From the cell containing the given text, extract its center point as (x, y) coordinate. 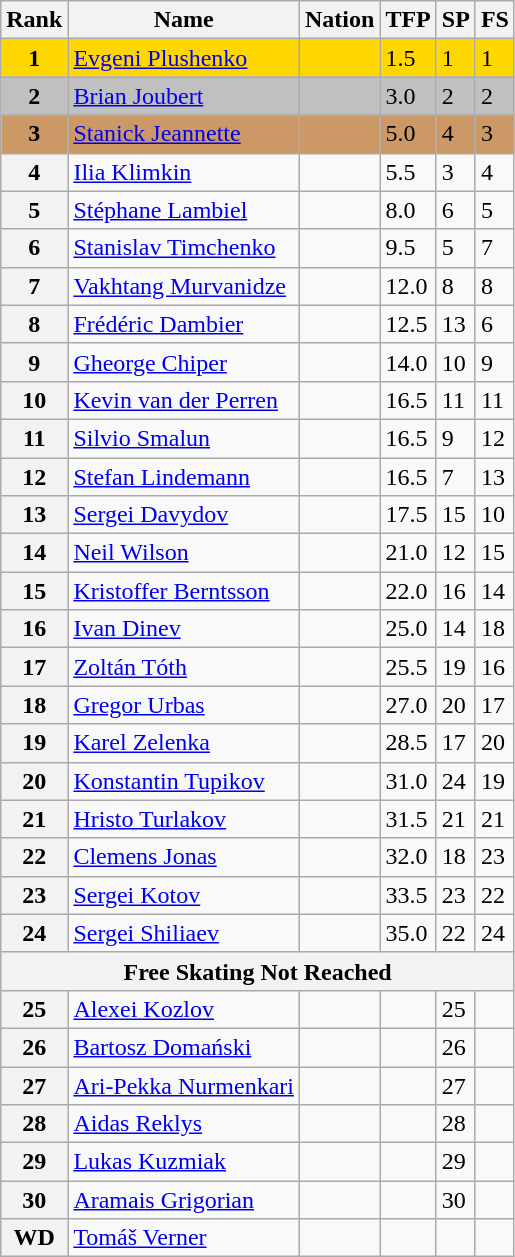
FS (494, 20)
14.0 (408, 362)
25.0 (408, 629)
Aramais Grigorian (184, 1200)
12.5 (408, 324)
Ari-Pekka Nurmenkari (184, 1085)
Nation (340, 20)
Clemens Jonas (184, 857)
WD (34, 1238)
3.0 (408, 96)
Frédéric Dambier (184, 324)
28.5 (408, 743)
Sergei Shiliaev (184, 933)
Kevin van der Perren (184, 400)
5.5 (408, 172)
Ivan Dinev (184, 629)
Vakhtang Murvanidze (184, 286)
Rank (34, 20)
27.0 (408, 705)
Stanislav Timchenko (184, 248)
Free Skating Not Reached (258, 971)
Stanick Jeannette (184, 134)
Lukas Kuzmiak (184, 1162)
Karel Zelenka (184, 743)
Name (184, 20)
9.5 (408, 248)
33.5 (408, 895)
Gregor Urbas (184, 705)
Sergei Davydov (184, 515)
5.0 (408, 134)
25.5 (408, 667)
Kristoffer Berntsson (184, 591)
Neil Wilson (184, 553)
Ilia Klimkin (184, 172)
17.5 (408, 515)
35.0 (408, 933)
SP (456, 20)
Hristo Turlakov (184, 819)
Zoltán Tóth (184, 667)
32.0 (408, 857)
Gheorge Chiper (184, 362)
Evgeni Plushenko (184, 58)
Brian Joubert (184, 96)
1.5 (408, 58)
12.0 (408, 286)
Bartosz Domański (184, 1047)
Tomáš Verner (184, 1238)
Sergei Kotov (184, 895)
22.0 (408, 591)
Silvio Smalun (184, 438)
Stefan Lindemann (184, 477)
Konstantin Tupikov (184, 781)
31.5 (408, 819)
Stéphane Lambiel (184, 210)
21.0 (408, 553)
TFP (408, 20)
31.0 (408, 781)
Alexei Kozlov (184, 1009)
8.0 (408, 210)
Aidas Reklys (184, 1124)
